Scan for the cell matching the given text and deliver its (X, Y) coordinate at center. 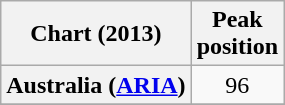
Peakposition (237, 34)
Chart (2013) (96, 34)
96 (237, 85)
Australia (ARIA) (96, 85)
